Return the [x, y] coordinate for the center point of the cell that contains the specified text.  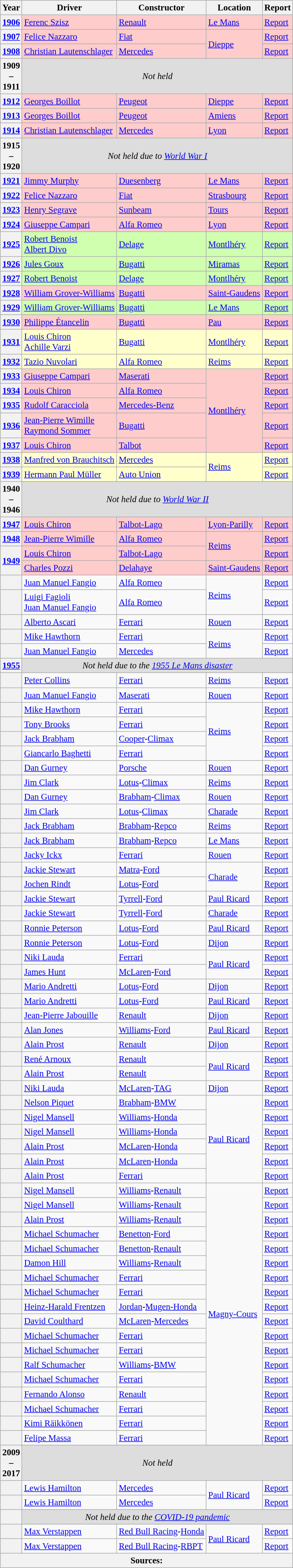
1949 [11, 560]
1906 [11, 22]
Not held due to the 1955 Le Mans disaster [157, 666]
Not held due to the COVID-19 pandemic [157, 1517]
Robert Benoist Albert Divo [69, 244]
Tazio Nuvolari [69, 362]
Not held due to World War II [157, 499]
Jordan-Mugen-Honda [161, 1307]
Red Bull Racing-RBPT [161, 1546]
1922 [11, 195]
Alan Jones [69, 1030]
Hermann Paul Müller [69, 474]
1938 [11, 460]
Strasbourg [234, 195]
Henry Segrave [69, 210]
Cooper-Climax [161, 738]
Felipe Massa [69, 1438]
Sunbeam [161, 210]
2009–2017 [11, 1463]
Jean-Pierre Wimille Raymond Sommer [69, 425]
Jean-Pierre Jabouille [69, 1015]
Alberto Ascari [69, 622]
1921 [11, 181]
1940–1946 [11, 499]
Year [11, 8]
Not held due to World War I [157, 156]
1933 [11, 376]
Brabham-BMW [161, 1103]
Manfred von Brauchitsch [69, 460]
Heinz-Harald Frentzen [69, 1307]
Pau [234, 322]
Tours [234, 210]
1907 [11, 37]
Red Bull Racing-Honda [161, 1532]
James Hunt [69, 972]
Charles Pozzi [69, 568]
Benetton-Renault [161, 1248]
Nelson Piquet [69, 1103]
René Arnoux [69, 1059]
1948 [11, 539]
1928 [11, 293]
Ralf Schumacher [69, 1365]
1914 [11, 131]
Location [234, 8]
Louis Chiron Achille Varzi [69, 342]
1913 [11, 116]
Fernando Alonso [69, 1394]
Talbot [161, 445]
1915–1920 [11, 156]
Mercedes-Benz [161, 406]
Amiens [234, 116]
Porsche [161, 768]
1929 [11, 308]
1925 [11, 244]
David Coulthard [69, 1321]
1935 [11, 406]
Robert Benoist [69, 279]
Jules Goux [69, 264]
1912 [11, 102]
1939 [11, 474]
1931 [11, 342]
Magny-Cours [234, 1314]
1936 [11, 425]
1909–1911 [11, 76]
Giancarlo Baghetti [69, 753]
Brabham-Climax [161, 797]
McLaren-Ford [161, 972]
Rudolf Caracciola [69, 406]
1955 [11, 666]
Constructor [161, 8]
1937 [11, 445]
McLaren-Mercedes [161, 1321]
Peter Collins [69, 680]
Matra-Ford [161, 870]
Lyon-Parilly [234, 524]
Luigi Fagioli Juan Manuel Fangio [69, 602]
1927 [11, 279]
Jochen Rindt [69, 884]
1924 [11, 224]
Miramas [234, 264]
Tony Brooks [69, 724]
Benetton-Ford [161, 1234]
Williams-BMW [161, 1365]
1923 [11, 210]
Jimmy Murphy [69, 181]
Duesenberg [161, 181]
Damon Hill [69, 1263]
Auto Union [161, 474]
Kimi Räikkönen [69, 1423]
Jacky Ickx [69, 855]
1930 [11, 322]
Jean-Pierre Wimille [69, 539]
1908 [11, 52]
1934 [11, 391]
Delahaye [161, 568]
1926 [11, 264]
Philippe Étancelin [69, 322]
1947 [11, 524]
Ferenc Szisz [69, 22]
Williams-Ford [161, 1030]
McLaren-TAG [161, 1088]
1932 [11, 362]
Sources: [146, 1561]
Driver [69, 8]
